Determine the (X, Y) coordinate at the center of the cell enclosing the given text.  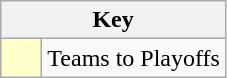
Key (114, 20)
Teams to Playoffs (134, 58)
